Pinpoint the cell where the given text exists, returning its [X, Y] midpoint coordinate. 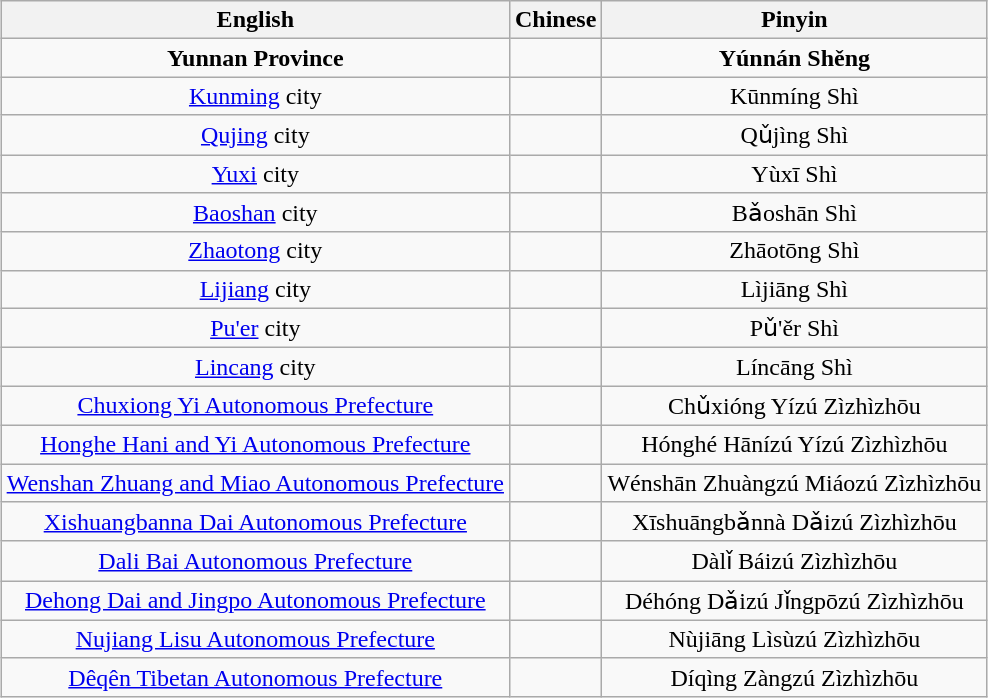
Wénshān Zhuàngzú Miáozú Zìzhìzhōu [794, 483]
English [255, 20]
Chuxiong Yi Autonomous Prefecture [255, 406]
Dehong Dai and Jingpo Autonomous Prefecture [255, 601]
Qǔjìng Shì [794, 135]
Díqìng Zàngzú Zìzhìzhōu [794, 677]
Baoshan city [255, 213]
Wenshan Zhuang and Miao Autonomous Prefecture [255, 483]
Kunming city [255, 96]
Dêqên Tibetan Autonomous Prefecture [255, 677]
Nujiang Lisu Autonomous Prefecture [255, 639]
Honghe Hani and Yi Autonomous Prefecture [255, 444]
Lijiang city [255, 289]
Bǎoshān Shì [794, 213]
Hónghé Hānízú Yízú Zìzhìzhōu [794, 444]
Chǔxióng Yízú Zìzhìzhōu [794, 406]
Kūnmíng Shì [794, 96]
Pinyin [794, 20]
Líncāng Shì [794, 367]
Dàlǐ Báizú Zìzhìzhōu [794, 561]
Zhaotong city [255, 251]
Qujing city [255, 135]
Zhāotōng Shì [794, 251]
Lincang city [255, 367]
Pǔ'ěr Shì [794, 328]
Lìjiāng Shì [794, 289]
Nùjiāng Lìsùzú Zìzhìzhōu [794, 639]
Yunnan Province [255, 58]
Déhóng Dǎizú Jǐngpōzú Zìzhìzhōu [794, 601]
Dali Bai Autonomous Prefecture [255, 561]
Yùxī Shì [794, 173]
Xishuangbanna Dai Autonomous Prefecture [255, 522]
Yuxi city [255, 173]
Pu'er city [255, 328]
Xīshuāngbǎnnà Dǎizú Zìzhìzhōu [794, 522]
Chinese [555, 20]
Yúnnán Shěng [794, 58]
